Scan for the cell matching the given text and deliver its (x, y) coordinate at center. 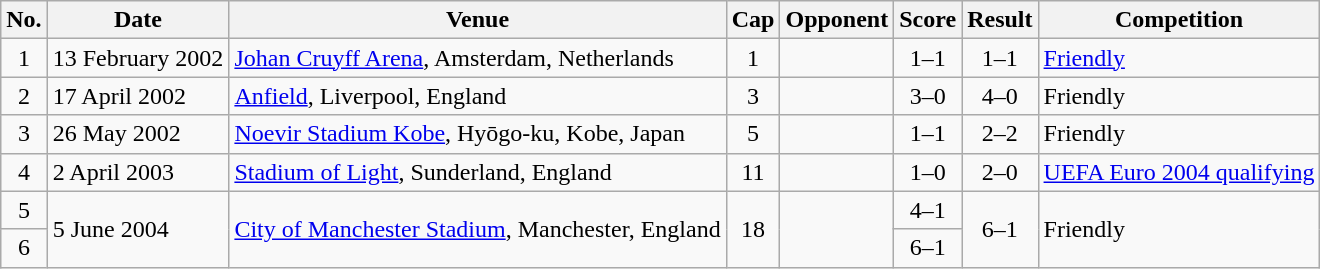
4 (24, 172)
Opponent (837, 20)
Result (1000, 20)
Cap (753, 20)
UEFA Euro 2004 qualifying (1179, 172)
2–2 (1000, 134)
26 May 2002 (138, 134)
5 June 2004 (138, 229)
Score (928, 20)
2–0 (1000, 172)
11 (753, 172)
4–1 (928, 210)
2 (24, 96)
Competition (1179, 20)
3–0 (928, 96)
No. (24, 20)
4–0 (1000, 96)
1–0 (928, 172)
17 April 2002 (138, 96)
Date (138, 20)
Venue (478, 20)
6 (24, 248)
18 (753, 229)
City of Manchester Stadium, Manchester, England (478, 229)
13 February 2002 (138, 58)
2 April 2003 (138, 172)
Noevir Stadium Kobe, Hyōgo-ku, Kobe, Japan (478, 134)
Stadium of Light, Sunderland, England (478, 172)
Anfield, Liverpool, England (478, 96)
Johan Cruyff Arena, Amsterdam, Netherlands (478, 58)
